Return [X, Y] of the center of cell containing provided text 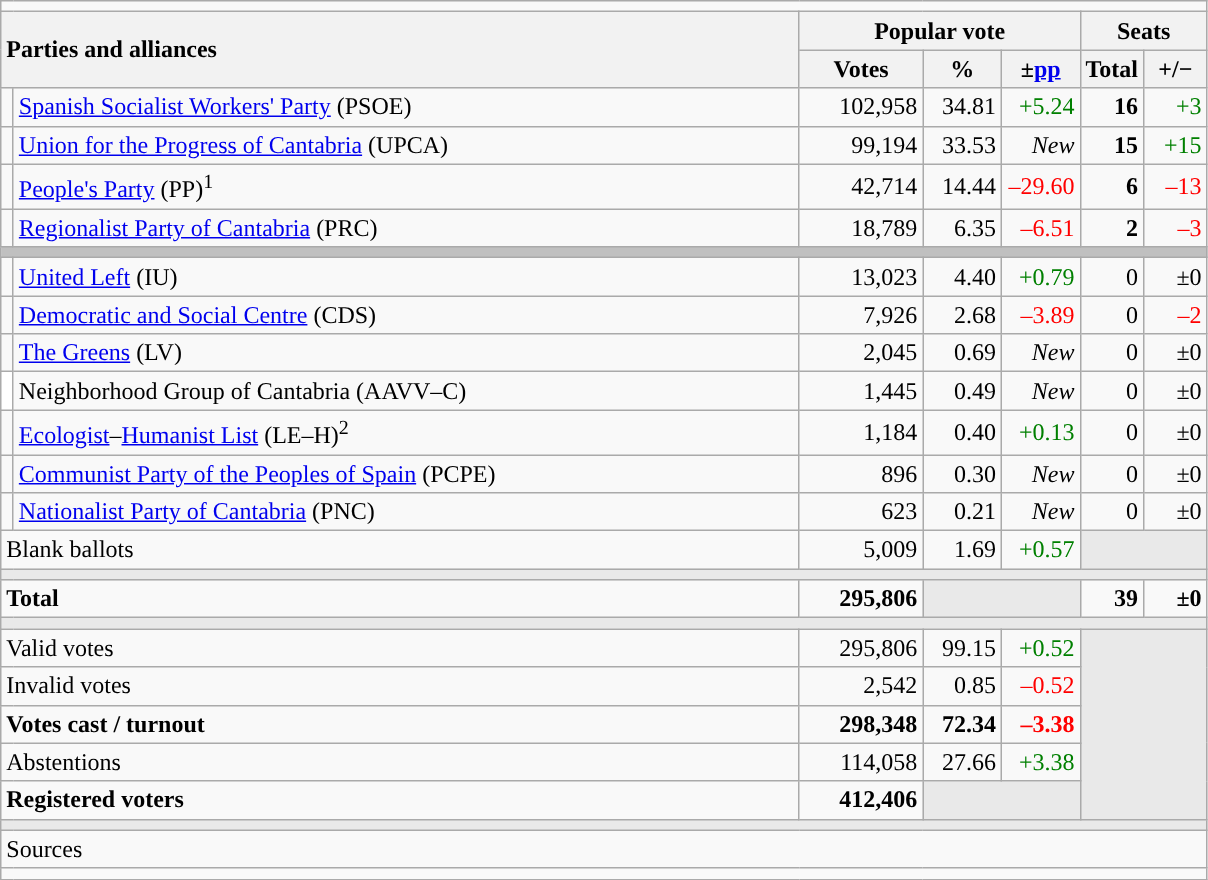
0.30 [962, 474]
+5.24 [1040, 107]
Blank ballots [400, 550]
Neighborhood Group of Cantabria (AAVV–C) [406, 391]
6.35 [962, 228]
+0.57 [1040, 550]
1,184 [861, 432]
Parties and alliances [400, 50]
14.44 [962, 186]
Communist Party of the Peoples of Spain (PCPE) [406, 474]
+3 [1176, 107]
–6.51 [1040, 228]
42,714 [861, 186]
–0.52 [1040, 686]
5,009 [861, 550]
Votes cast / turnout [400, 724]
33.53 [962, 145]
Nationalist Party of Cantabria (PNC) [406, 512]
99.15 [962, 648]
Union for the Progress of Cantabria (UPCA) [406, 145]
39 [1112, 599]
+0.79 [1040, 277]
4.40 [962, 277]
+/− [1176, 69]
623 [861, 512]
Sources [604, 849]
2 [1112, 228]
The Greens (LV) [406, 353]
–3 [1176, 228]
Votes [861, 69]
+0.13 [1040, 432]
Abstentions [400, 762]
6 [1112, 186]
–29.60 [1040, 186]
–13 [1176, 186]
Ecologist–Humanist List (LE–H)2 [406, 432]
34.81 [962, 107]
412,406 [861, 800]
1,445 [861, 391]
7,926 [861, 315]
United Left (IU) [406, 277]
0.40 [962, 432]
0.21 [962, 512]
1.69 [962, 550]
–3.38 [1040, 724]
+3.38 [1040, 762]
0.69 [962, 353]
15 [1112, 145]
Seats [1144, 31]
102,958 [861, 107]
298,348 [861, 724]
Popular vote [940, 31]
Spanish Socialist Workers' Party (PSOE) [406, 107]
Democratic and Social Centre (CDS) [406, 315]
16 [1112, 107]
–3.89 [1040, 315]
Invalid votes [400, 686]
% [962, 69]
Valid votes [400, 648]
0.49 [962, 391]
2,542 [861, 686]
+15 [1176, 145]
Regionalist Party of Cantabria (PRC) [406, 228]
13,023 [861, 277]
People's Party (PP)1 [406, 186]
2,045 [861, 353]
896 [861, 474]
99,194 [861, 145]
Registered voters [400, 800]
0.85 [962, 686]
114,058 [861, 762]
±pp [1040, 69]
18,789 [861, 228]
+0.52 [1040, 648]
2.68 [962, 315]
27.66 [962, 762]
72.34 [962, 724]
–2 [1176, 315]
